Identify which cell holds the provided text, then report its [x, y] central coordinate. 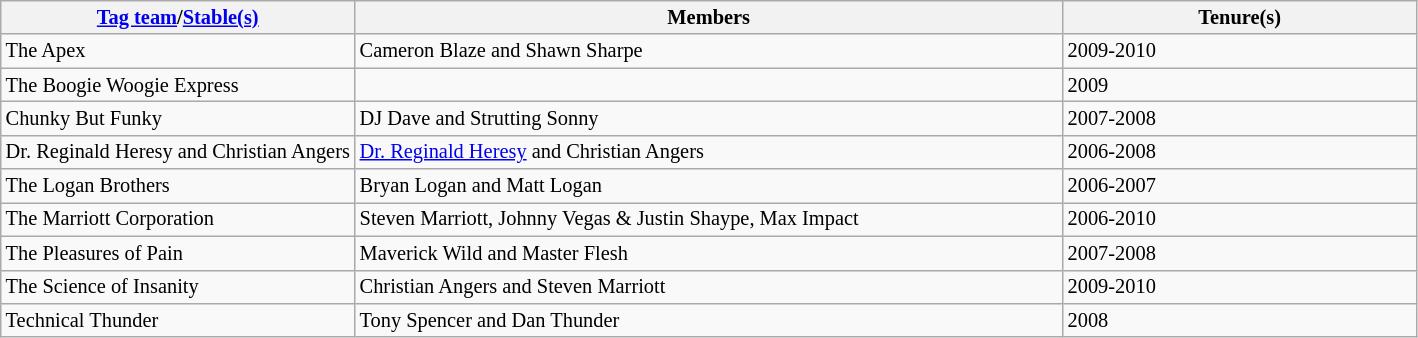
The Boogie Woogie Express [178, 85]
2006-2007 [1240, 186]
The Marriott Corporation [178, 219]
2006-2010 [1240, 219]
Christian Angers and Steven Marriott [709, 287]
Tag team/Stable(s) [178, 17]
2006-2008 [1240, 152]
Chunky But Funky [178, 118]
Tony Spencer and Dan Thunder [709, 320]
Tenure(s) [1240, 17]
The Logan Brothers [178, 186]
The Apex [178, 51]
DJ Dave and Strutting Sonny [709, 118]
Members [709, 17]
2008 [1240, 320]
Maverick Wild and Master Flesh [709, 253]
The Science of Insanity [178, 287]
Cameron Blaze and Shawn Sharpe [709, 51]
Bryan Logan and Matt Logan [709, 186]
Technical Thunder [178, 320]
The Pleasures of Pain [178, 253]
Steven Marriott, Johnny Vegas & Justin Shaype, Max Impact [709, 219]
2009 [1240, 85]
